Provide the [X, Y] coordinate of the cell's center where the given text is located.  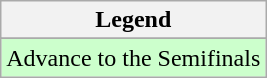
Legend [134, 20]
Advance to the Semifinals [134, 58]
